Detect which cell encompasses the target text, then output its [X, Y] center coordinate. 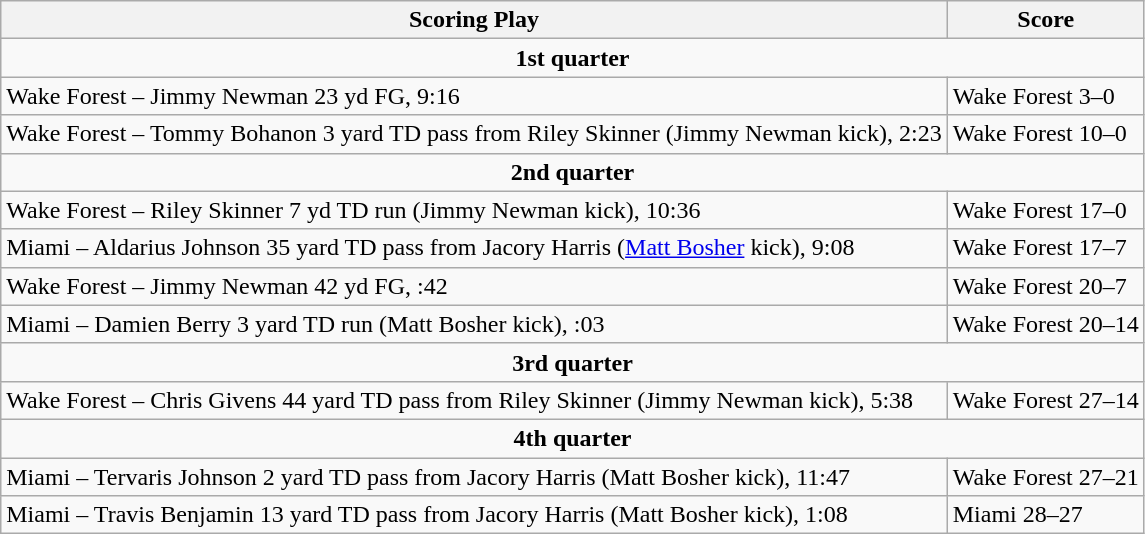
Wake Forest 3–0 [1046, 96]
4th quarter [573, 438]
Scoring Play [474, 20]
Wake Forest 27–14 [1046, 400]
Miami – Aldarius Johnson 35 yard TD pass from Jacory Harris (Matt Bosher kick), 9:08 [474, 248]
Miami – Travis Benjamin 13 yard TD pass from Jacory Harris (Matt Bosher kick), 1:08 [474, 515]
Wake Forest 17–7 [1046, 248]
Miami 28–27 [1046, 515]
Wake Forest 20–14 [1046, 324]
Score [1046, 20]
Wake Forest – Tommy Bohanon 3 yard TD pass from Riley Skinner (Jimmy Newman kick), 2:23 [474, 134]
Wake Forest 17–0 [1046, 210]
Wake Forest – Jimmy Newman 42 yd FG, :42 [474, 286]
Wake Forest – Riley Skinner 7 yd TD run (Jimmy Newman kick), 10:36 [474, 210]
1st quarter [573, 58]
3rd quarter [573, 362]
Miami – Tervaris Johnson 2 yard TD pass from Jacory Harris (Matt Bosher kick), 11:47 [474, 477]
Wake Forest – Chris Givens 44 yard TD pass from Riley Skinner (Jimmy Newman kick), 5:38 [474, 400]
Wake Forest 10–0 [1046, 134]
Wake Forest – Jimmy Newman 23 yd FG, 9:16 [474, 96]
Wake Forest 27–21 [1046, 477]
2nd quarter [573, 172]
Wake Forest 20–7 [1046, 286]
Miami – Damien Berry 3 yard TD run (Matt Bosher kick), :03 [474, 324]
